Output the (x, y) coordinate of the center of the cell containing the given text.  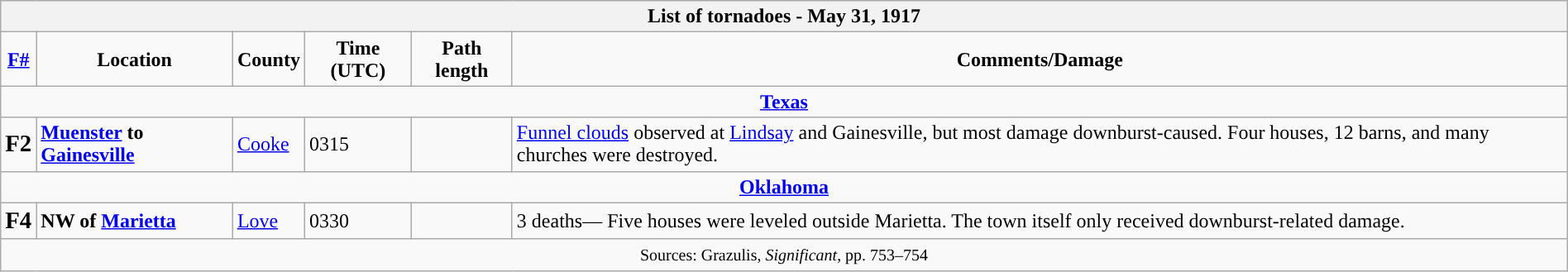
F# (18, 60)
0315 (357, 144)
Path length (461, 60)
Funnel clouds observed at Lindsay and Gainesville, but most damage downburst-caused. Four houses, 12 barns, and many churches were destroyed. (1040, 144)
Location (135, 60)
Time (UTC) (357, 60)
Comments/Damage (1040, 60)
Muenster to Gainesville (135, 144)
Oklahoma (784, 187)
F4 (18, 221)
Cooke (268, 144)
Sources: Grazulis, Significant, pp. 753–754 (784, 255)
County (268, 60)
3 deaths— Five houses were leveled outside Marietta. The town itself only received downburst-related damage. (1040, 221)
Texas (784, 102)
List of tornadoes - May 31, 1917 (784, 17)
Love (268, 221)
F2 (18, 144)
0330 (357, 221)
NW of Marietta (135, 221)
